Scan for the cell matching the given text and deliver its [X, Y] coordinate at center. 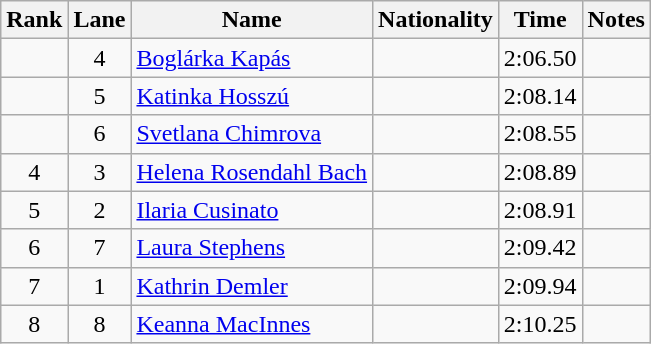
Lane [100, 20]
2:06.50 [540, 58]
Helena Rosendahl Bach [252, 172]
Nationality [436, 20]
2:08.14 [540, 96]
Time [540, 20]
Notes [616, 20]
2:08.89 [540, 172]
Rank [34, 20]
Svetlana Chimrova [252, 134]
2:09.94 [540, 286]
3 [100, 172]
Laura Stephens [252, 248]
2:08.91 [540, 210]
2 [100, 210]
Ilaria Cusinato [252, 210]
2:10.25 [540, 324]
2:09.42 [540, 248]
1 [100, 286]
Katinka Hosszú [252, 96]
2:08.55 [540, 134]
Name [252, 20]
Keanna MacInnes [252, 324]
Kathrin Demler [252, 286]
Boglárka Kapás [252, 58]
